From the cell containing the given text, extract its center point as [x, y] coordinate. 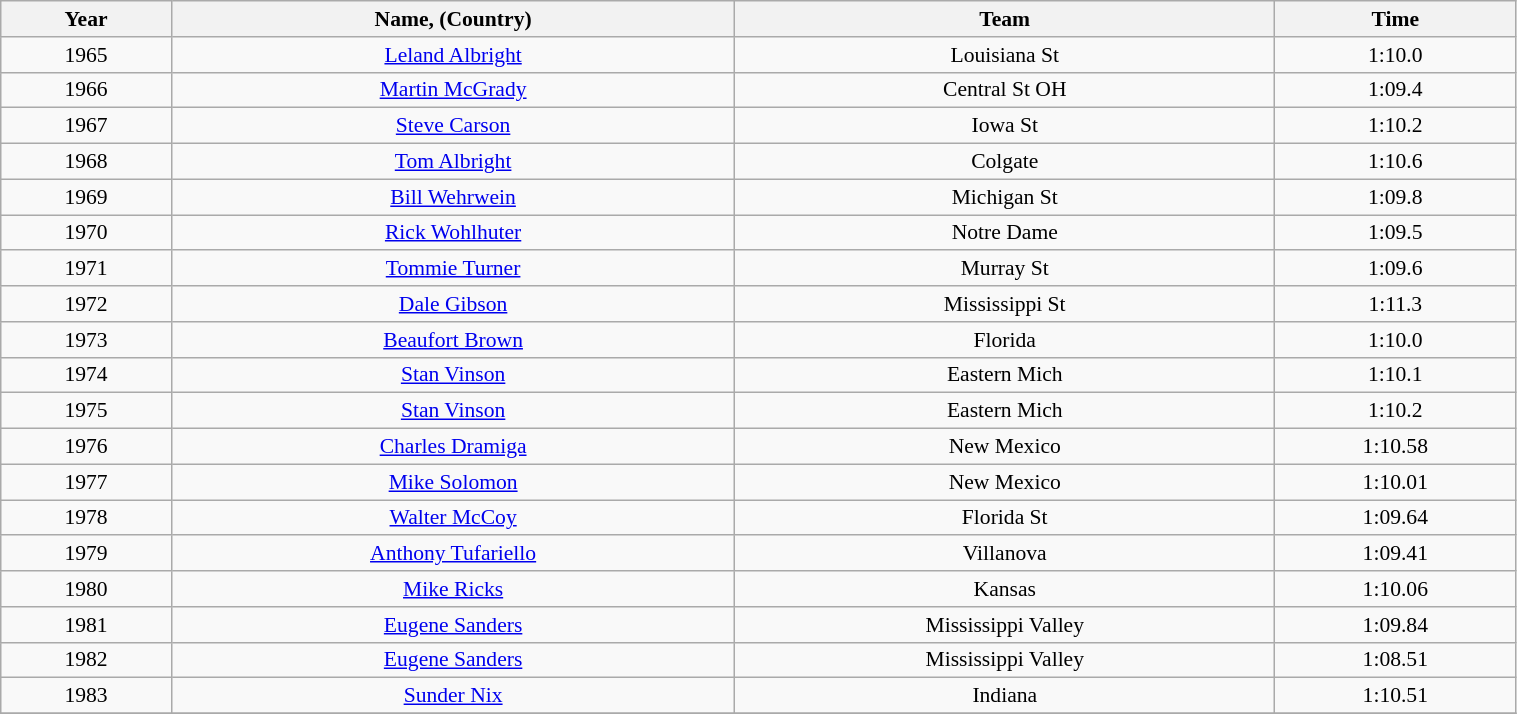
1:09.41 [1396, 554]
Florida St [1005, 518]
1:09.6 [1396, 269]
1:09.4 [1396, 90]
Notre Dame [1005, 233]
1966 [86, 90]
Sunder Nix [453, 696]
1977 [86, 482]
Colgate [1005, 162]
1979 [86, 554]
Mike Solomon [453, 482]
Martin McGrady [453, 90]
Steve Carson [453, 126]
1976 [86, 447]
1:10.01 [1396, 482]
1:10.1 [1396, 375]
Central St OH [1005, 90]
1970 [86, 233]
1:09.8 [1396, 197]
1968 [86, 162]
Iowa St [1005, 126]
Beaufort Brown [453, 340]
Dale Gibson [453, 304]
Anthony Tufariello [453, 554]
1980 [86, 589]
Time [1396, 19]
Year [86, 19]
1981 [86, 625]
Leland Albright [453, 55]
1971 [86, 269]
Mike Ricks [453, 589]
1969 [86, 197]
1967 [86, 126]
1:11.3 [1396, 304]
Charles Dramiga [453, 447]
Villanova [1005, 554]
Florida [1005, 340]
Murray St [1005, 269]
Tom Albright [453, 162]
1978 [86, 518]
1:09.84 [1396, 625]
1983 [86, 696]
1982 [86, 660]
1975 [86, 411]
Bill Wehrwein [453, 197]
1:09.5 [1396, 233]
Name, (Country) [453, 19]
Team [1005, 19]
Rick Wohlhuter [453, 233]
1:10.58 [1396, 447]
Louisiana St [1005, 55]
Michigan St [1005, 197]
Indiana [1005, 696]
1972 [86, 304]
Kansas [1005, 589]
1:10.51 [1396, 696]
Tommie Turner [453, 269]
1:09.64 [1396, 518]
Walter McCoy [453, 518]
1:10.06 [1396, 589]
1965 [86, 55]
1973 [86, 340]
1:10.6 [1396, 162]
Mississippi St [1005, 304]
1:08.51 [1396, 660]
1974 [86, 375]
